Scan for the cell matching the given text and deliver its (x, y) coordinate at center. 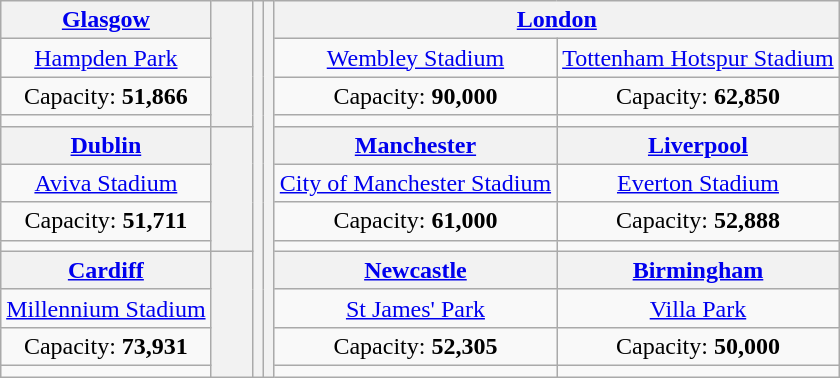
Dublin (106, 145)
London (556, 20)
Capacity: 51,866 (106, 96)
Tottenham Hotspur Stadium (698, 58)
Manchester (415, 145)
Everton Stadium (698, 183)
Capacity: 61,000 (415, 221)
Capacity: 52,305 (415, 346)
Millennium Stadium (106, 308)
Liverpool (698, 145)
Birmingham (698, 270)
Cardiff (106, 270)
Newcastle (415, 270)
City of Manchester Stadium (415, 183)
Capacity: 51,711 (106, 221)
Aviva Stadium (106, 183)
Capacity: 52,888 (698, 221)
St James' Park (415, 308)
Hampden Park (106, 58)
Capacity: 90,000 (415, 96)
Capacity: 62,850 (698, 96)
Capacity: 73,931 (106, 346)
Villa Park (698, 308)
Wembley Stadium (415, 58)
Glasgow (106, 20)
Capacity: 50,000 (698, 346)
